Locate the cell with the specified text and output its (X, Y) center coordinate. 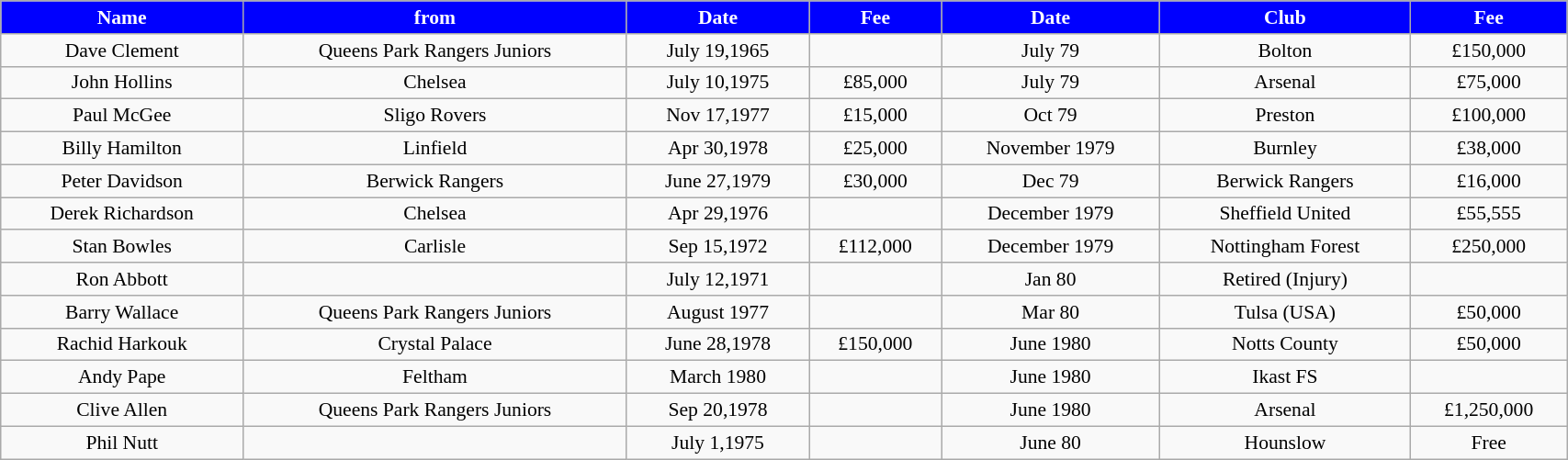
£85,000 (875, 83)
£1,250,000 (1489, 410)
Andy Pape (122, 377)
Burnley (1284, 149)
Ron Abbott (122, 279)
Linfield (435, 149)
November 1979 (1051, 149)
Apr 29,1976 (717, 214)
Sep 15,1972 (717, 247)
£30,000 (875, 181)
Nov 17,1977 (717, 116)
Retired (Injury) (1284, 279)
June 80 (1051, 443)
Phil Nutt (122, 443)
£75,000 (1489, 83)
July 12,1971 (717, 279)
Carlisle (435, 247)
June 27,1979 (717, 181)
Paul McGee (122, 116)
Peter Davidson (122, 181)
£25,000 (875, 149)
£38,000 (1489, 149)
Clive Allen (122, 410)
March 1980 (717, 377)
July 1,1975 (717, 443)
August 1977 (717, 312)
Stan Bowles (122, 247)
Barry Wallace (122, 312)
Feltham (435, 377)
Club (1284, 17)
Derek Richardson (122, 214)
July 19,1965 (717, 50)
Crystal Palace (435, 344)
Sligo Rovers (435, 116)
Tulsa (USA) (1284, 312)
Ikast FS (1284, 377)
£112,000 (875, 247)
Preston (1284, 116)
July 10,1975 (717, 83)
Name (122, 17)
Hounslow (1284, 443)
Sep 20,1978 (717, 410)
Billy Hamilton (122, 149)
Sheffield United (1284, 214)
John Hollins (122, 83)
Mar 80 (1051, 312)
£16,000 (1489, 181)
£55,555 (1489, 214)
Notts County (1284, 344)
£100,000 (1489, 116)
Apr 30,1978 (717, 149)
£250,000 (1489, 247)
£15,000 (875, 116)
Rachid Harkouk (122, 344)
Free (1489, 443)
Dec 79 (1051, 181)
Nottingham Forest (1284, 247)
from (435, 17)
Oct 79 (1051, 116)
Jan 80 (1051, 279)
June 28,1978 (717, 344)
Bolton (1284, 50)
Dave Clement (122, 50)
